Return the [X, Y] coordinate for the center point of the cell that contains the specified text.  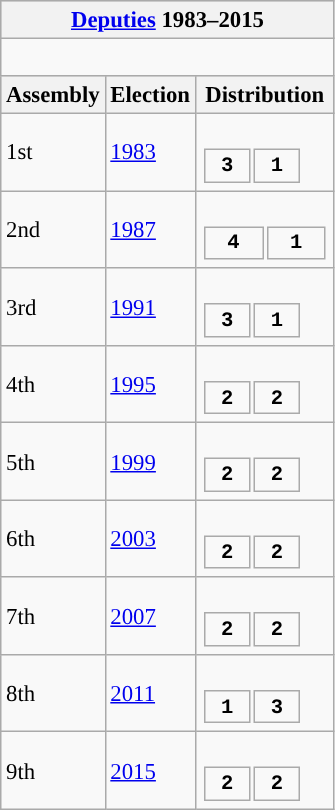
1999 [150, 462]
2003 [150, 538]
2015 [150, 770]
1991 [150, 306]
6th [53, 538]
7th [53, 616]
Deputies 1983–2015 [168, 20]
8th [53, 694]
Assembly [53, 95]
4th [53, 384]
1st [53, 152]
5th [53, 462]
1995 [150, 384]
1987 [150, 230]
4 [234, 243]
9th [53, 770]
Election [150, 95]
1983 [150, 152]
1 3 [264, 694]
4 1 [264, 230]
2nd [53, 230]
2011 [150, 694]
2007 [150, 616]
3rd [53, 306]
Distribution [264, 95]
